Provide the [X, Y] coordinate of the cell's center where the given text is located.  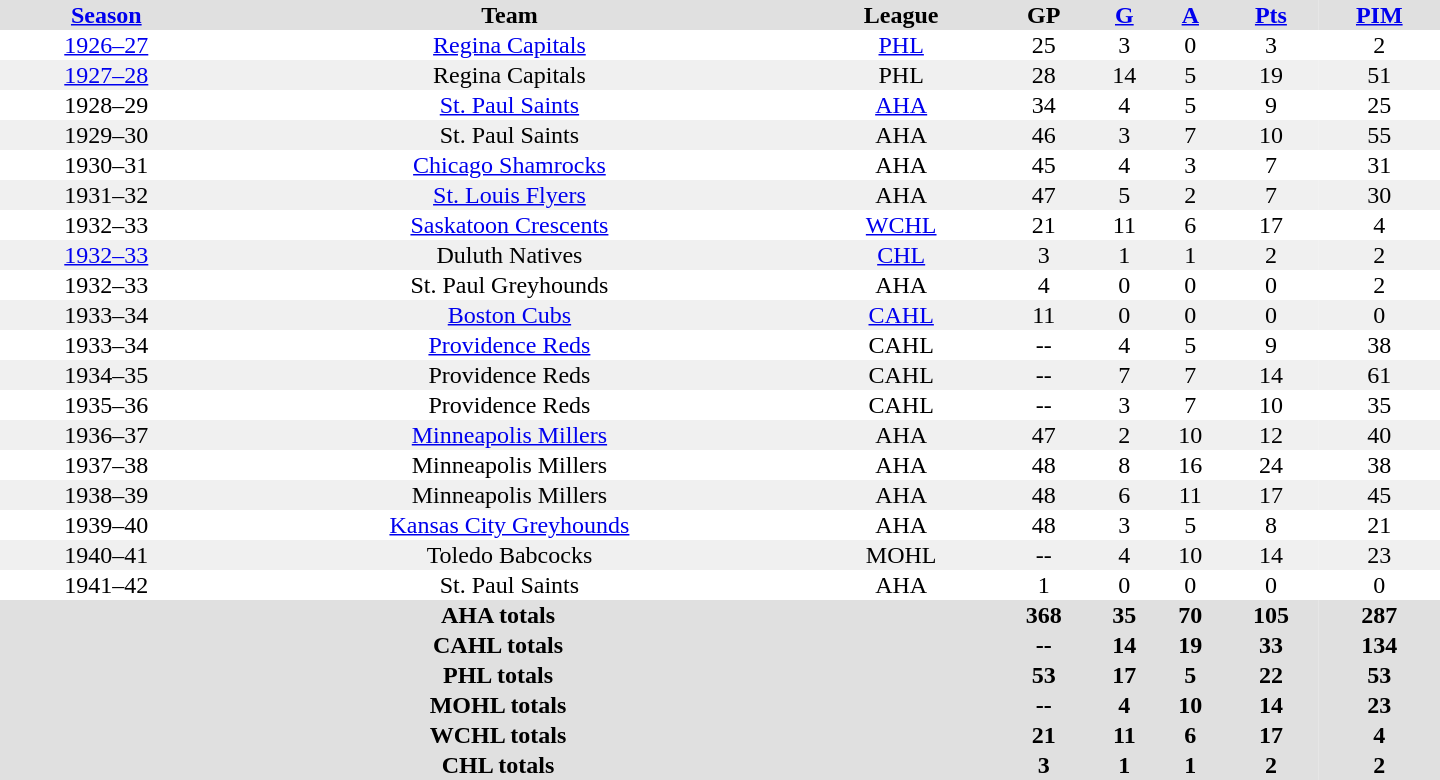
CHL [901, 255]
Toledo Babcocks [510, 555]
Team [510, 15]
CAHL totals [498, 645]
1936–37 [106, 435]
1938–39 [106, 495]
46 [1044, 135]
1926–27 [106, 45]
Chicago Shamrocks [510, 165]
12 [1270, 435]
368 [1044, 615]
40 [1380, 435]
1935–36 [106, 405]
Kansas City Greyhounds [510, 525]
League [901, 15]
AHA totals [498, 615]
Boston Cubs [510, 315]
51 [1380, 75]
A [1190, 15]
1941–42 [106, 585]
1939–40 [106, 525]
61 [1380, 375]
PIM [1380, 15]
31 [1380, 165]
30 [1380, 195]
55 [1380, 135]
CHL totals [498, 765]
33 [1270, 645]
134 [1380, 645]
287 [1380, 615]
28 [1044, 75]
Season [106, 15]
1931–32 [106, 195]
G [1124, 15]
1929–30 [106, 135]
MOHL [901, 555]
70 [1190, 615]
1934–35 [106, 375]
Duluth Natives [510, 255]
St. Louis Flyers [510, 195]
24 [1270, 465]
WCHL [901, 225]
St. Paul Greyhounds [510, 285]
1937–38 [106, 465]
Pts [1270, 15]
1940–41 [106, 555]
MOHL totals [498, 705]
34 [1044, 105]
Saskatoon Crescents [510, 225]
105 [1270, 615]
1927–28 [106, 75]
WCHL totals [498, 735]
22 [1270, 675]
GP [1044, 15]
1928–29 [106, 105]
1930–31 [106, 165]
16 [1190, 465]
PHL totals [498, 675]
